Locate the cell with the specified text and output its [x, y] center coordinate. 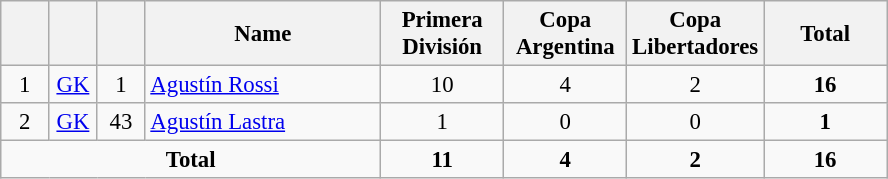
Agustín Lastra [263, 122]
Name [263, 34]
Primera División [442, 34]
Agustín Rossi [263, 85]
10 [442, 85]
Copa Libertadores [696, 34]
43 [121, 122]
Copa Argentina [566, 34]
11 [442, 160]
